Pinpoint the cell where the given text exists, returning its [x, y] midpoint coordinate. 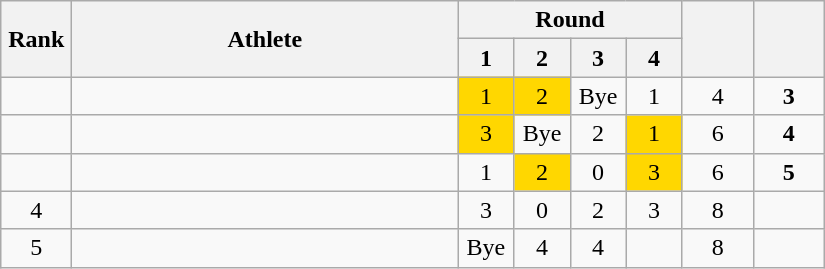
Athlete [265, 39]
Rank [36, 39]
Round [570, 20]
